Locate the cell with the specified text and output its [X, Y] center coordinate. 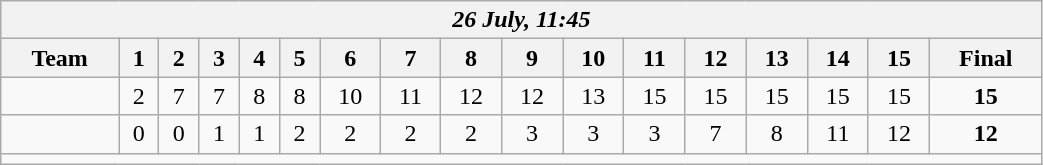
14 [838, 58]
26 July, 11:45 [522, 20]
9 [532, 58]
Team [60, 58]
Final [986, 58]
6 [350, 58]
4 [259, 58]
5 [299, 58]
